Provide the (x, y) coordinate of the cell's center where the given text is located.  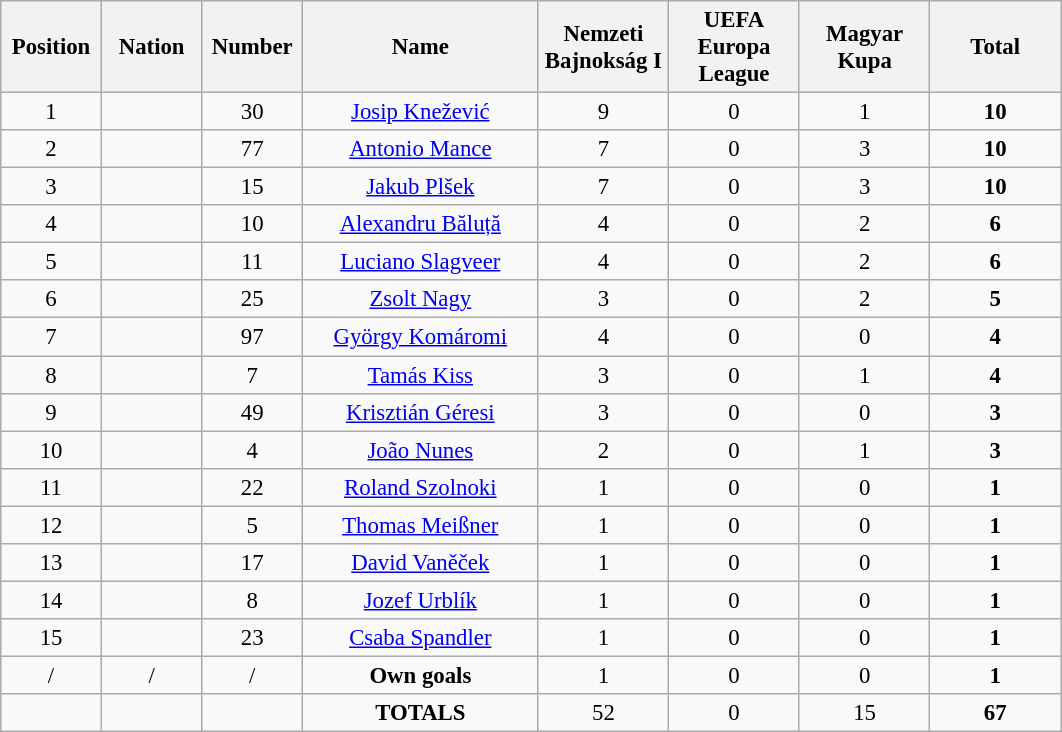
Krisztián Géresi (421, 412)
Antonio Mance (421, 149)
Roland Szolnoki (421, 487)
Number (252, 47)
Thomas Meißner (421, 525)
Alexandru Băluță (421, 224)
Position (52, 47)
12 (52, 525)
22 (252, 487)
Nation (152, 47)
UEFA Europa League (734, 47)
13 (52, 563)
Total (996, 47)
Zsolt Nagy (421, 299)
14 (52, 600)
Own goals (421, 675)
Csaba Spandler (421, 638)
52 (604, 713)
Nemzeti Bajnokság I (604, 47)
Josip Knežević (421, 112)
Luciano Slagveer (421, 262)
Name (421, 47)
Jozef Urblík (421, 600)
Magyar Kupa (864, 47)
Jakub Plšek (421, 187)
Tamás Kiss (421, 375)
30 (252, 112)
György Komáromi (421, 337)
67 (996, 713)
David Vaněček (421, 563)
97 (252, 337)
49 (252, 412)
TOTALS (421, 713)
25 (252, 299)
77 (252, 149)
23 (252, 638)
17 (252, 563)
João Nunes (421, 450)
